Detect which cell encompasses the target text, then output its [X, Y] center coordinate. 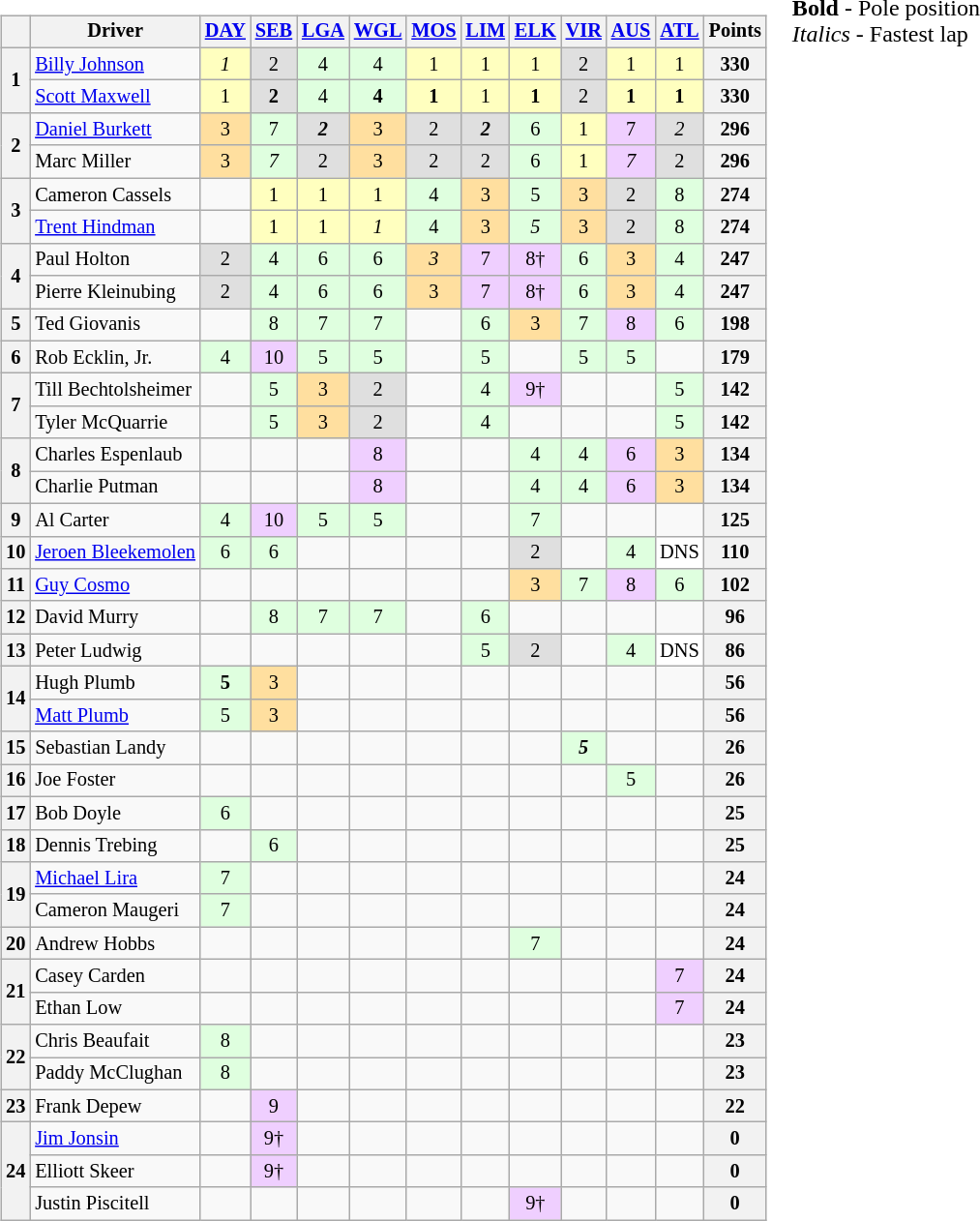
Rob Ecklin, Jr. [115, 357]
13 [15, 650]
102 [735, 585]
Jim Jonsin [115, 1139]
110 [735, 552]
MOS [433, 32]
ELK [536, 32]
Pierre Kleinubing [115, 292]
Points [735, 32]
Sebastian Landy [115, 748]
Bob Doyle [115, 813]
14 [15, 699]
Charlie Putman [115, 488]
Jeroen Bleekemolen [115, 552]
ATL [679, 32]
15 [15, 748]
Ethan Low [115, 1008]
96 [735, 617]
179 [735, 357]
Guy Cosmo [115, 585]
Daniel Burkett [115, 130]
17 [15, 813]
19 [15, 894]
86 [735, 650]
Driver [115, 32]
Joe Foster [115, 781]
11 [15, 585]
Elliott Skeer [115, 1172]
Hugh Plumb [115, 683]
Billy Johnson [115, 64]
LGA [323, 32]
21 [15, 993]
AUS [631, 32]
20 [15, 943]
Frank Depew [115, 1106]
Tyler McQuarrie [115, 423]
Charles Espenlaub [115, 455]
Ted Giovanis [115, 325]
Al Carter [115, 520]
125 [735, 520]
Marc Miller [115, 162]
Chris Beaufait [115, 1041]
David Murry [115, 617]
Trent Hindman [115, 227]
Cameron Cassels [115, 194]
Casey Carden [115, 976]
Peter Ludwig [115, 650]
Till Bechtolsheimer [115, 390]
198 [735, 325]
Michael Lira [115, 879]
Dennis Trebing [115, 846]
12 [15, 617]
16 [15, 781]
DAY [225, 32]
Matt Plumb [115, 715]
SEB [274, 32]
VIR [584, 32]
Cameron Maugeri [115, 910]
LIM [486, 32]
Justin Piscitell [115, 1204]
Paul Holton [115, 259]
Paddy McClughan [115, 1074]
WGL [378, 32]
Scott Maxwell [115, 97]
18 [15, 846]
Andrew Hobbs [115, 943]
